Scan for the cell matching the given text and deliver its (X, Y) coordinate at center. 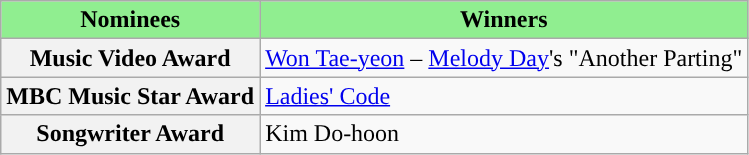
Songwriter Award (130, 134)
Kim Do-hoon (504, 134)
Winners (504, 20)
MBC Music Star Award (130, 96)
Won Tae-yeon – Melody Day's "Another Parting" (504, 58)
Ladies' Code (504, 96)
Music Video Award (130, 58)
Nominees (130, 20)
